Provide the (x, y) coordinate of the cell's center where the given text is located.  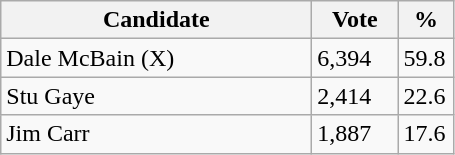
Candidate (156, 20)
2,414 (355, 96)
Vote (355, 20)
Jim Carr (156, 134)
Dale McBain (X) (156, 58)
% (426, 20)
59.8 (426, 58)
22.6 (426, 96)
1,887 (355, 134)
17.6 (426, 134)
6,394 (355, 58)
Stu Gaye (156, 96)
